Identify which cell holds the provided text, then report its (x, y) central coordinate. 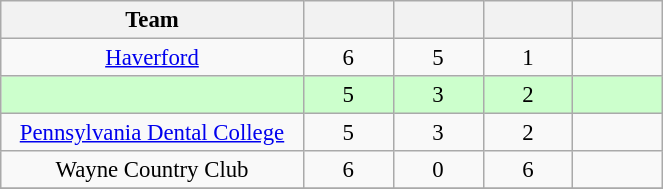
Haverford (152, 58)
Team (152, 20)
Pennsylvania Dental College (152, 133)
Wayne Country Club (152, 170)
1 (528, 58)
0 (438, 170)
